Detect which cell encompasses the target text, then output its [X, Y] center coordinate. 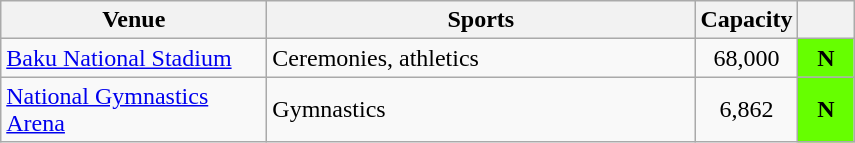
Venue [134, 20]
Sports [481, 20]
Baku National Stadium [134, 58]
68,000 [746, 58]
Gymnastics [481, 110]
Capacity [746, 20]
6,862 [746, 110]
National Gymnastics Arena [134, 110]
Ceremonies, athletics [481, 58]
